Identify which cell holds the provided text, then report its [X, Y] central coordinate. 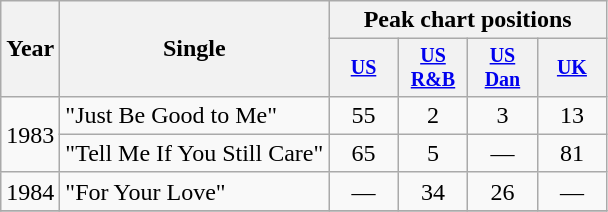
Single [194, 49]
UK [572, 68]
USR&B [432, 68]
Peak chart positions [468, 20]
USDan [502, 68]
1983 [30, 134]
5 [432, 153]
55 [364, 115]
13 [572, 115]
81 [572, 153]
Year [30, 49]
34 [432, 191]
"Tell Me If You Still Care" [194, 153]
"For Your Love" [194, 191]
2 [432, 115]
"Just Be Good to Me" [194, 115]
US [364, 68]
1984 [30, 191]
26 [502, 191]
65 [364, 153]
3 [502, 115]
